For the text-containing cell, return its midpoint in [x, y] coordinate format. 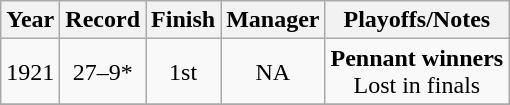
Record [103, 20]
Year [30, 20]
1st [184, 72]
Manager [273, 20]
NA [273, 72]
Pennant winnersLost in finals [417, 72]
1921 [30, 72]
Playoffs/Notes [417, 20]
27–9* [103, 72]
Finish [184, 20]
